For the text-containing cell, return its midpoint in [x, y] coordinate format. 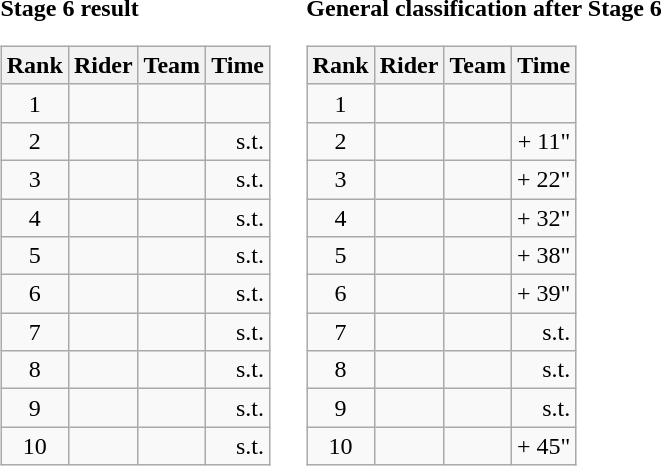
+ 45" [543, 446]
+ 32" [543, 217]
+ 39" [543, 294]
+ 11" [543, 141]
+ 38" [543, 256]
+ 22" [543, 179]
